Identify which cell holds the provided text, then report its (X, Y) central coordinate. 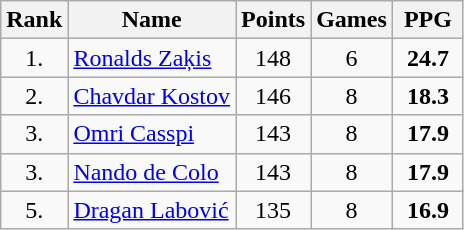
Nando de Colo (152, 172)
Games (352, 20)
6 (352, 58)
2. (34, 96)
Ronalds Zaķis (152, 58)
Name (152, 20)
1. (34, 58)
148 (274, 58)
5. (34, 210)
Omri Casspi (152, 134)
146 (274, 96)
16.9 (428, 210)
Points (274, 20)
24.7 (428, 58)
Rank (34, 20)
135 (274, 210)
Dragan Labović (152, 210)
PPG (428, 20)
Chavdar Kostov (152, 96)
18.3 (428, 96)
